Identify which cell holds the provided text, then report its [X, Y] central coordinate. 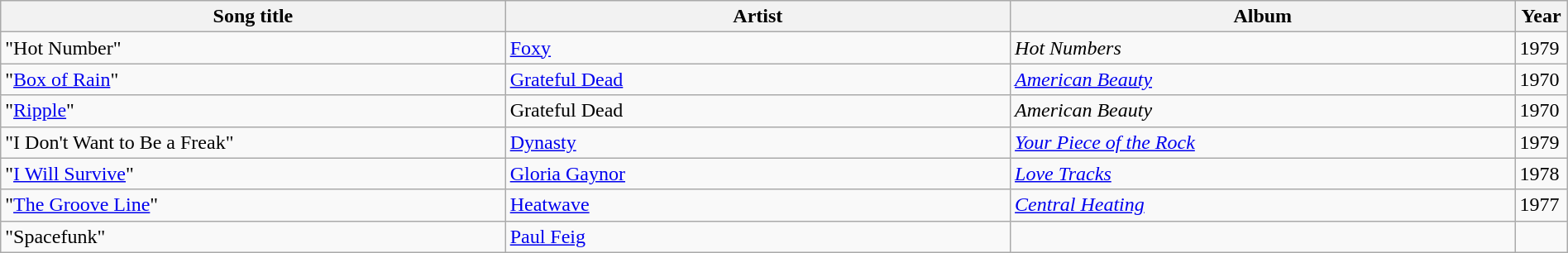
"Box of Rain" [253, 79]
Heatwave [758, 205]
Hot Numbers [1263, 48]
Love Tracks [1263, 174]
Central Heating [1263, 205]
Your Piece of the Rock [1263, 142]
"Hot Number" [253, 48]
Song title [253, 17]
Foxy [758, 48]
Gloria Gaynor [758, 174]
1977 [1542, 205]
"Spacefunk" [253, 236]
"I Don't Want to Be a Freak" [253, 142]
"I Will Survive" [253, 174]
Year [1542, 17]
Paul Feig [758, 236]
1978 [1542, 174]
Artist [758, 17]
"The Groove Line" [253, 205]
Album [1263, 17]
"Ripple" [253, 111]
Dynasty [758, 142]
